Search for the cell housing the specified text and yield its (x, y) center coordinate. 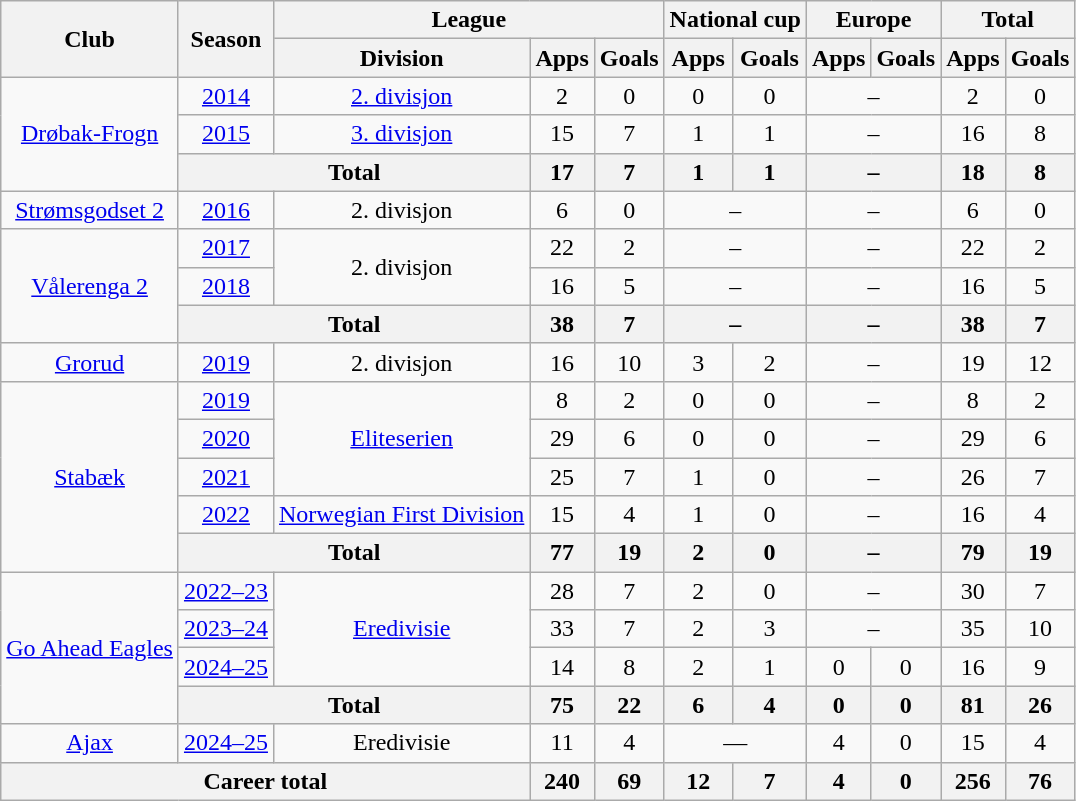
18 (973, 172)
Grorud (90, 362)
75 (562, 705)
35 (973, 629)
11 (562, 743)
256 (973, 781)
2016 (226, 210)
Season (226, 39)
2015 (226, 134)
2023–24 (226, 629)
League (468, 20)
Strømsgodset 2 (90, 210)
2021 (226, 477)
National cup (735, 20)
30 (973, 591)
240 (562, 781)
2022 (226, 515)
69 (629, 781)
2014 (226, 96)
Ajax (90, 743)
2022–23 (226, 591)
Norwegian First Division (401, 515)
33 (562, 629)
2018 (226, 286)
Eliteserien (401, 438)
25 (562, 477)
28 (562, 591)
Vålerenga 2 (90, 286)
Career total (266, 781)
17 (562, 172)
76 (1040, 781)
2017 (226, 248)
Stabæk (90, 476)
9 (1040, 667)
Drøbak-Frogn (90, 134)
Go Ahead Eagles (90, 648)
2020 (226, 438)
14 (562, 667)
3. divisjon (401, 134)
77 (562, 553)
— (735, 743)
81 (973, 705)
79 (973, 553)
Division (401, 58)
Europe (873, 20)
Club (90, 39)
